Locate the cell with the specified text and output its [X, Y] center coordinate. 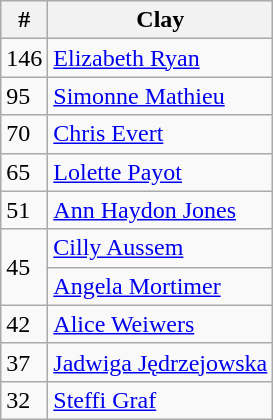
51 [24, 210]
42 [24, 324]
65 [24, 172]
32 [24, 400]
Clay [160, 20]
146 [24, 58]
45 [24, 267]
Chris Evert [160, 134]
70 [24, 134]
95 [24, 96]
Jadwiga Jędrzejowska [160, 362]
Angela Mortimer [160, 286]
Simonne Mathieu [160, 96]
Steffi Graf [160, 400]
Alice Weiwers [160, 324]
Cilly Aussem [160, 248]
# [24, 20]
Lolette Payot [160, 172]
Ann Haydon Jones [160, 210]
37 [24, 362]
Elizabeth Ryan [160, 58]
